Return (x, y) of the center of cell containing provided text 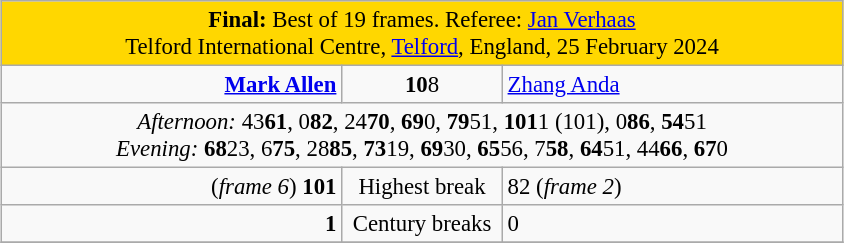
Final: Best of 19 frames. Referee: Jan VerhaasTelford International Centre, Telford, England, 25 February 2024 (422, 34)
Zhang Anda (672, 85)
Century breaks (422, 224)
Mark Allen (172, 85)
Highest break (422, 187)
82 (frame 2) (672, 187)
(frame 6) 101 (172, 187)
108 (422, 85)
1 (172, 224)
0 (672, 224)
Afternoon: 4361, 082, 2470, 690, 7951, 1011 (101), 086, 5451Evening: 6823, 675, 2885, 7319, 6930, 6556, 758, 6451, 4466, 670 (422, 136)
